Return (x, y) of the center of cell containing provided text 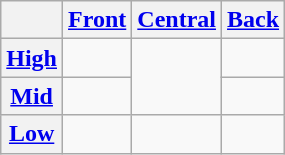
Front (98, 20)
High (32, 58)
Mid (32, 96)
Central (177, 20)
Low (32, 134)
Back (254, 20)
